Pinpoint the cell where the given text exists, returning its [X, Y] midpoint coordinate. 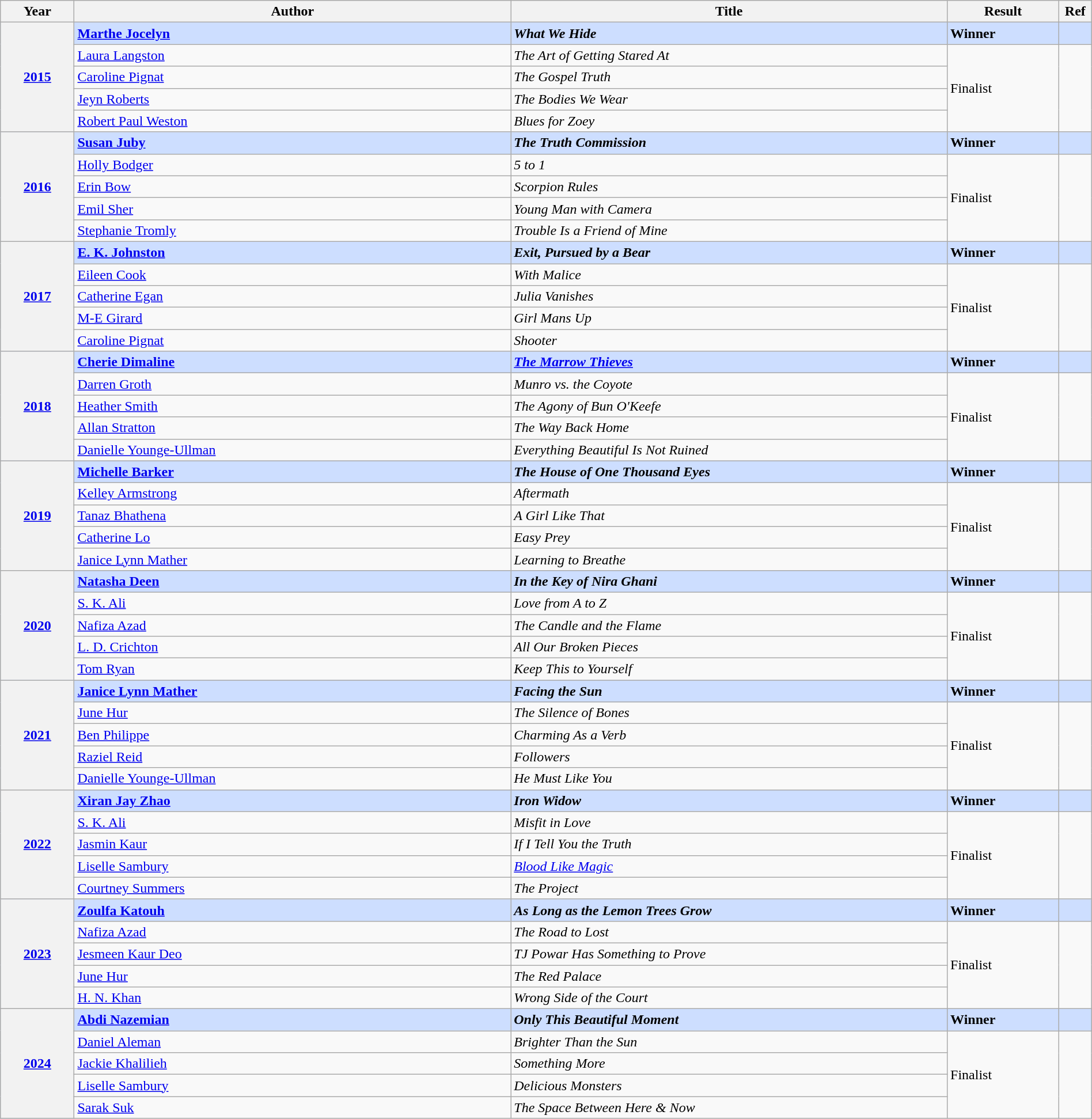
The Marrow Thieves [729, 362]
2023 [37, 954]
Susan Juby [293, 143]
Munro vs. the Coyote [729, 384]
Misfit in Love [729, 822]
Shooter [729, 340]
Raziel Reid [293, 757]
The Space Between Here & Now [729, 1107]
Iron Widow [729, 801]
E. K. Johnston [293, 252]
Catherine Lo [293, 537]
Catherine Egan [293, 297]
The Truth Commission [729, 143]
H. N. Khan [293, 998]
The Road to Lost [729, 932]
Everything Beautiful Is Not Ruined [729, 450]
A Girl Like That [729, 515]
Natasha Deen [293, 581]
Trouble Is a Friend of Mine [729, 230]
Stephanie Tromly [293, 230]
5 to 1 [729, 165]
Brighter Than the Sun [729, 1042]
Jesmeen Kaur Deo [293, 954]
Jeyn Roberts [293, 99]
Learning to Breathe [729, 559]
Heather Smith [293, 406]
2018 [37, 406]
Sarak Suk [293, 1107]
Something More [729, 1064]
Courtney Summers [293, 888]
What We Hide [729, 33]
Julia Vanishes [729, 297]
2021 [37, 735]
Emil Sher [293, 208]
Ref [1075, 12]
Girl Mans Up [729, 318]
The Agony of Bun O'Keefe [729, 406]
In the Key of Nira Ghani [729, 581]
Michelle Barker [293, 472]
M-E Girard [293, 318]
Jasmin Kaur [293, 844]
Zoulfa Katouh [293, 910]
Result [1003, 12]
The Gospel Truth [729, 77]
Cherie Dimaline [293, 362]
The Project [729, 888]
If I Tell You the Truth [729, 844]
Love from A to Z [729, 603]
Wrong Side of the Court [729, 998]
Blood Like Magic [729, 866]
TJ Powar Has Something to Prove [729, 954]
The Candle and the Flame [729, 625]
Delicious Monsters [729, 1086]
2022 [37, 844]
With Malice [729, 275]
Tom Ryan [293, 669]
Title [729, 12]
Facing the Sun [729, 691]
Eileen Cook [293, 275]
Year [37, 12]
Jackie Khalilieh [293, 1064]
2016 [37, 187]
The Silence of Bones [729, 713]
Scorpion Rules [729, 187]
Ben Philippe [293, 735]
The House of One Thousand Eyes [729, 472]
Aftermath [729, 494]
Kelley Armstrong [293, 494]
Only This Beautiful Moment [729, 1020]
Daniel Aleman [293, 1042]
Easy Prey [729, 537]
2020 [37, 625]
Charming As a Verb [729, 735]
Xiran Jay Zhao [293, 801]
Author [293, 12]
All Our Broken Pieces [729, 647]
The Way Back Home [729, 428]
The Art of Getting Stared At [729, 55]
The Bodies We Wear [729, 99]
Holly Bodger [293, 165]
Keep This to Yourself [729, 669]
Tanaz Bhathena [293, 515]
Abdi Nazemian [293, 1020]
2024 [37, 1064]
Marthe Jocelyn [293, 33]
2017 [37, 296]
Exit, Pursued by a Bear [729, 252]
Erin Bow [293, 187]
2019 [37, 515]
As Long as the Lemon Trees Grow [729, 910]
2015 [37, 77]
Darren Groth [293, 384]
Robert Paul Weston [293, 121]
Allan Stratton [293, 428]
He Must Like You [729, 779]
Young Man with Camera [729, 208]
L. D. Crichton [293, 647]
Laura Langston [293, 55]
The Red Palace [729, 976]
Blues for Zoey [729, 121]
Followers [729, 757]
